Identify which cell holds the provided text, then report its [X, Y] central coordinate. 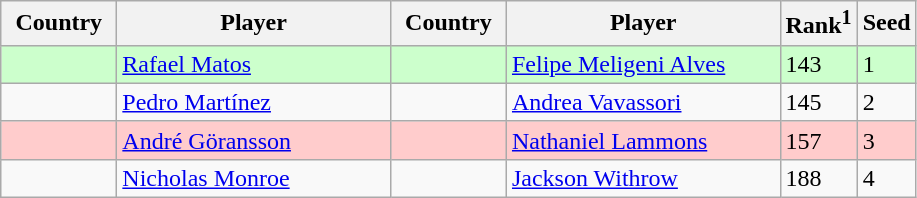
Felipe Meligeni Alves [643, 64]
Andrea Vavassori [643, 102]
1 [886, 64]
143 [818, 64]
Seed [886, 24]
145 [818, 102]
2 [886, 102]
Nicholas Monroe [254, 178]
Jackson Withrow [643, 178]
Rank1 [818, 24]
Pedro Martínez [254, 102]
3 [886, 140]
188 [818, 178]
157 [818, 140]
4 [886, 178]
Rafael Matos [254, 64]
Nathaniel Lammons [643, 140]
André Göransson [254, 140]
